Search for the cell housing the specified text and yield its (X, Y) center coordinate. 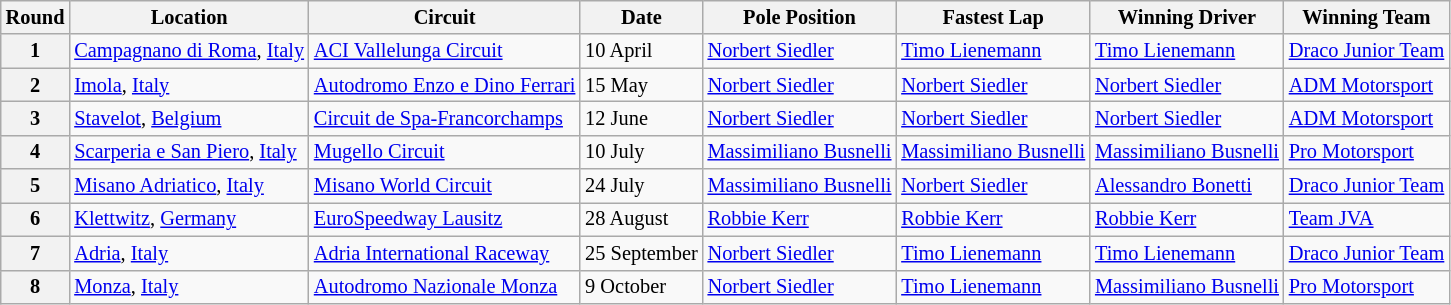
6 (36, 219)
4 (36, 152)
10 April (641, 51)
7 (36, 253)
5 (36, 186)
28 August (641, 219)
Misano World Circuit (444, 186)
8 (36, 287)
Monza, Italy (189, 287)
Fastest Lap (993, 17)
Scarperia e San Piero, Italy (189, 152)
Team JVA (1366, 219)
Misano Adriatico, Italy (189, 186)
3 (36, 118)
Circuit (444, 17)
Campagnano di Roma, Italy (189, 51)
9 October (641, 287)
Klettwitz, Germany (189, 219)
Round (36, 17)
Date (641, 17)
Circuit de Spa-Francorchamps (444, 118)
Mugello Circuit (444, 152)
Winning Driver (1187, 17)
Adria, Italy (189, 253)
Location (189, 17)
24 July (641, 186)
EuroSpeedway Lausitz (444, 219)
Imola, Italy (189, 85)
1 (36, 51)
Alessandro Bonetti (1187, 186)
Adria International Raceway (444, 253)
Pole Position (800, 17)
Winning Team (1366, 17)
Stavelot, Belgium (189, 118)
ACI Vallelunga Circuit (444, 51)
25 September (641, 253)
12 June (641, 118)
2 (36, 85)
Autodromo Nazionale Monza (444, 287)
15 May (641, 85)
10 July (641, 152)
Autodromo Enzo e Dino Ferrari (444, 85)
